Return the [X, Y] coordinate for the center point of the cell that contains the specified text.  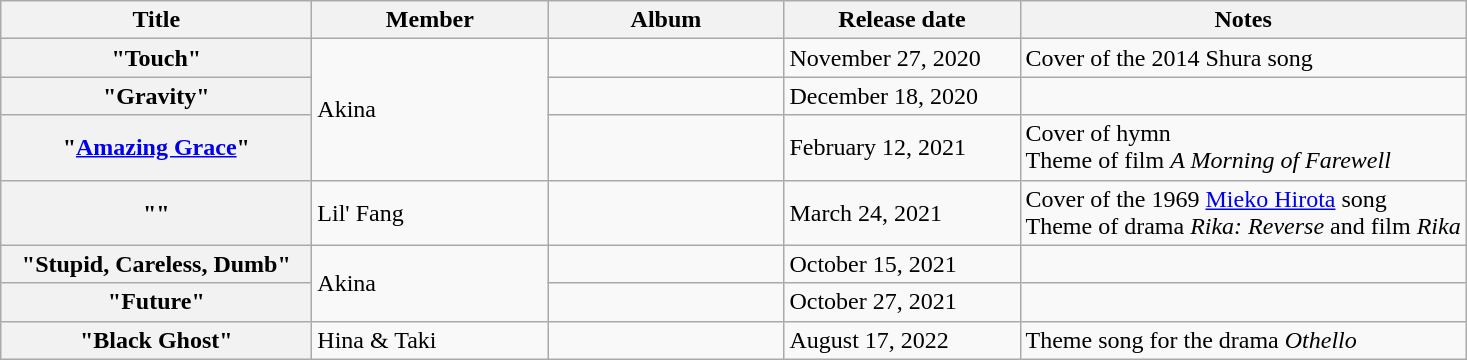
Notes [1243, 20]
Title [156, 20]
Release date [902, 20]
February 12, 2021 [902, 148]
Cover of the 1969 Mieko Hirota songTheme of drama Rika: Reverse and film Rika [1243, 212]
October 15, 2021 [902, 264]
August 17, 2022 [902, 340]
"" [156, 212]
"Touch" [156, 58]
"Black Ghost" [156, 340]
Lil' Fang [430, 212]
"Future" [156, 302]
"Amazing Grace" [156, 148]
December 18, 2020 [902, 96]
November 27, 2020 [902, 58]
Theme song for the drama Othello [1243, 340]
Album [666, 20]
Cover of the 2014 Shura song [1243, 58]
March 24, 2021 [902, 212]
Hina & Taki [430, 340]
"Stupid, Careless, Dumb" [156, 264]
"Gravity" [156, 96]
Cover of hymnTheme of film A Morning of Farewell [1243, 148]
October 27, 2021 [902, 302]
Member [430, 20]
